Scan for the cell matching the given text and deliver its (X, Y) coordinate at center. 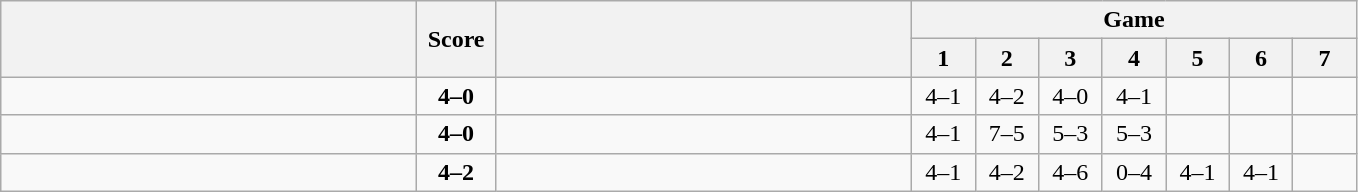
2 (1007, 58)
6 (1261, 58)
5 (1198, 58)
Score (456, 39)
Game (1134, 20)
0–4 (1134, 172)
7 (1325, 58)
4 (1134, 58)
3 (1071, 58)
1 (943, 58)
4–6 (1071, 172)
7–5 (1007, 134)
